Capture the cell that displays the provided text and extract its [X, Y] central coordinate. 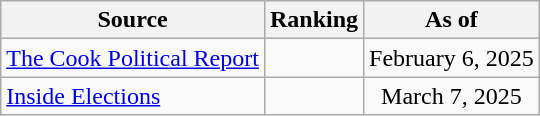
March 7, 2025 [452, 96]
The Cook Political Report [133, 58]
Source [133, 20]
February 6, 2025 [452, 58]
Ranking [314, 20]
Inside Elections [133, 96]
As of [452, 20]
